Determine the (x, y) coordinate at the center of the cell enclosing the given text.  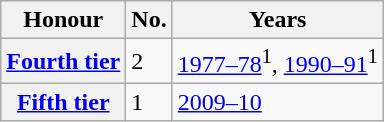
Fourth tier (64, 62)
1977–781, 1990–911 (278, 62)
Fifth tier (64, 102)
2009–10 (278, 102)
No. (149, 20)
Years (278, 20)
Honour (64, 20)
1 (149, 102)
2 (149, 62)
